Identify which cell holds the provided text, then report its [X, Y] central coordinate. 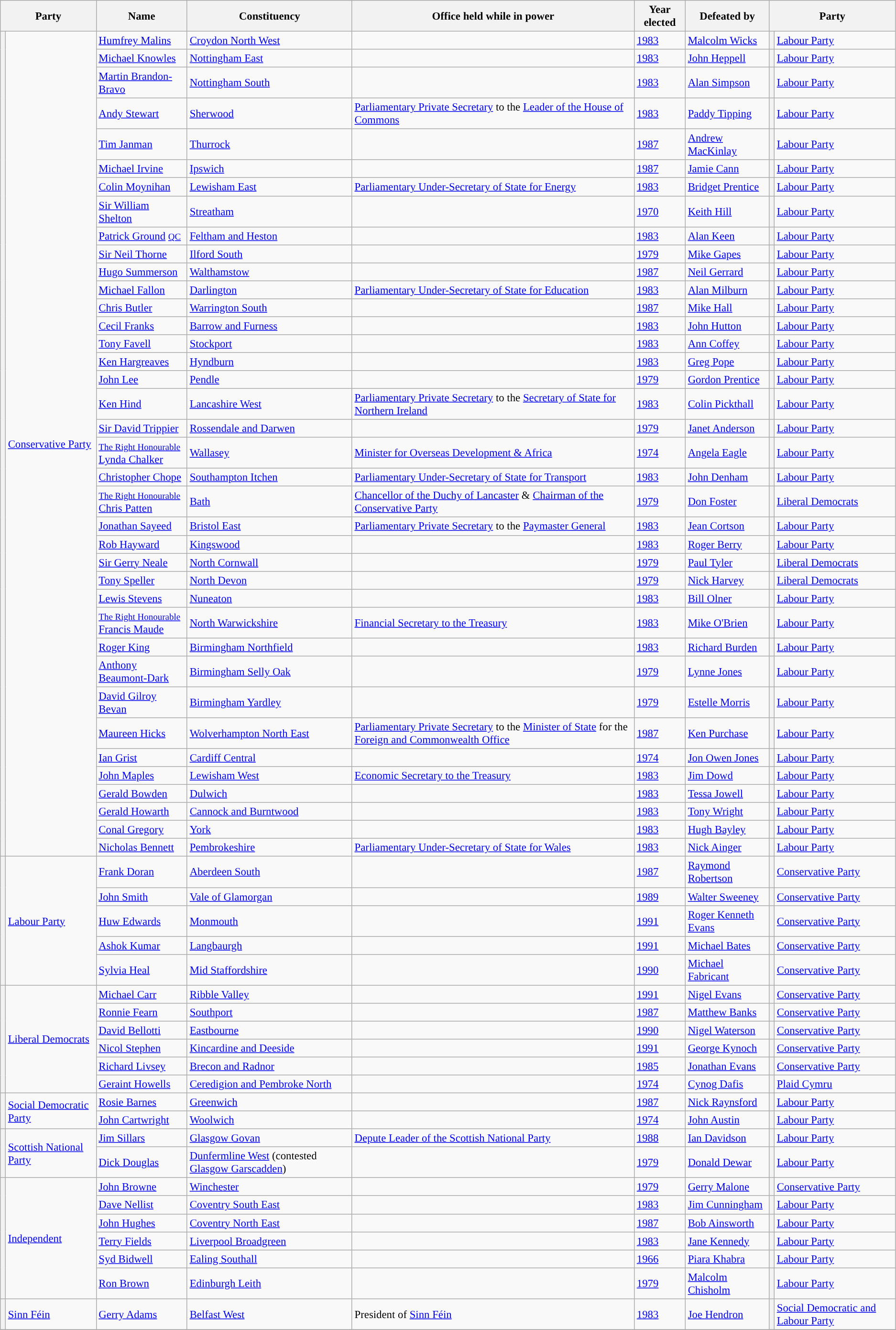
Lewisham East [270, 187]
Colin Moynihan [142, 187]
Richard Livsey [142, 1066]
Brecon and Radnor [270, 1066]
Don Foster [727, 502]
Birmingham Selly Oak [270, 671]
John Cartwright [142, 1120]
Syd Bidwell [142, 1259]
John Denham [727, 477]
Nick Ainger [727, 848]
Walter Sweeney [727, 897]
George Kynoch [727, 1048]
Dunfermline West (contested Glasgow Garscadden) [270, 1162]
Joe Hendron [727, 1314]
Chris Butler [142, 308]
Chancellor of the Duchy of Lancaster & Chairman of the Conservative Party [493, 502]
John Maples [142, 776]
Langbaurgh [270, 945]
Jean Cortson [727, 527]
Parliamentary Under-Secretary of State for Education [493, 290]
Name [142, 16]
Bob Ainsworth [727, 1223]
Tony Wright [727, 812]
Thurrock [270, 144]
Ken Hind [142, 405]
Nuneaton [270, 598]
Andy Stewart [142, 114]
Malcolm Wicks [727, 41]
Belfast West [270, 1314]
Plaid Cymru [835, 1084]
Sir William Shelton [142, 211]
1970 [660, 211]
Lewis Stevens [142, 598]
Croydon North West [270, 41]
Patrick Ground QC [142, 236]
Bath [270, 502]
Michael Bates [727, 945]
Constituency [270, 16]
Bill Olner [727, 598]
Anthony Beaumont-Dark [142, 671]
Matthew Banks [727, 1012]
Parliamentary Private Secretary to the Paymaster General [493, 527]
Frank Doran [142, 872]
Andrew MacKinlay [727, 144]
North Devon [270, 580]
Lewisham West [270, 776]
Barrow and Furness [270, 326]
Ken Purchase [727, 734]
Tim Janman [142, 144]
Sir Neil Thorne [142, 254]
Geraint Howells [142, 1084]
Donald Dewar [727, 1162]
Wolverhampton North East [270, 734]
Coventry South East [270, 1205]
Jon Owen Jones [727, 758]
Tessa Jowell [727, 794]
Cecil Franks [142, 326]
Hugo Summerson [142, 272]
Coventry North East [270, 1223]
Parliamentary Under-Secretary of State for Energy [493, 187]
Jonathan Evans [727, 1066]
Kincardine and Deeside [270, 1048]
Nigel Waterson [727, 1030]
Gerry Malone [727, 1187]
Michael Carr [142, 994]
Jim Cunningham [727, 1205]
Malcolm Chisholm [727, 1284]
Ann Coffey [727, 344]
Parliamentary Private Secretary to the Secretary of State for Northern Ireland [493, 405]
York [270, 830]
Michael Fabricant [727, 970]
Roger Kenneth Evans [727, 921]
Sylvia Heal [142, 970]
Parliamentary Under-Secretary of State for Wales [493, 848]
Jonathan Sayeed [142, 527]
Ribble Valley [270, 994]
John Hutton [727, 326]
Year elected [660, 16]
Liverpool Broadgreen [270, 1241]
Defeated by [727, 16]
Richard Burden [727, 647]
Mid Staffordshire [270, 970]
Roger King [142, 647]
Darlington [270, 290]
Financial Secretary to the Treasury [493, 623]
Southampton Itchen [270, 477]
Cardiff Central [270, 758]
Depute Leader of the Scottish National Party [493, 1138]
Nottingham South [270, 83]
Humfrey Malins [142, 41]
Jim Dowd [727, 776]
Birmingham Yardley [270, 702]
Sinn Féin [51, 1314]
Eastbourne [270, 1030]
Woolwich [270, 1120]
John Hughes [142, 1223]
Sir Gerry Neale [142, 562]
Monmouth [270, 921]
Janet Anderson [727, 429]
Lancashire West [270, 405]
1966 [660, 1259]
Gordon Prentice [727, 380]
Edinburgh Leith [270, 1284]
Dulwich [270, 794]
Bridget Prentice [727, 187]
Gerry Adams [142, 1314]
Nick Harvey [727, 580]
Scottish National Party [51, 1154]
Christopher Chope [142, 477]
Tony Favell [142, 344]
Paul Tyler [727, 562]
Greenwich [270, 1102]
Ian Davidson [727, 1138]
Terry Fields [142, 1241]
Neil Gerrard [727, 272]
1988 [660, 1138]
Office held while in power [493, 16]
Economic Secretary to the Treasury [493, 776]
Pendle [270, 380]
Michael Fallon [142, 290]
David Gilroy Bevan [142, 702]
Gerald Howarth [142, 812]
John Smith [142, 897]
Wallasey [270, 453]
Sir David Trippier [142, 429]
David Bellotti [142, 1030]
Hyndburn [270, 362]
Warrington South [270, 308]
Aberdeen South [270, 872]
Cannock and Burntwood [270, 812]
Streatham [270, 211]
Social Democratic Party [51, 1111]
North Warwickshire [270, 623]
Ceredigion and Pembroke North [270, 1084]
Ron Brown [142, 1284]
North Cornwall [270, 562]
Gerald Bowden [142, 794]
Estelle Morris [727, 702]
Raymond Robertson [727, 872]
Huw Edwards [142, 921]
Nick Raynsford [727, 1102]
Roger Berry [727, 544]
Ashok Kumar [142, 945]
Greg Pope [727, 362]
Ealing Southall [270, 1259]
Lynne Jones [727, 671]
Rosie Barnes [142, 1102]
The Right Honourable Chris Patten [142, 502]
Ken Hargreaves [142, 362]
Ipswich [270, 169]
Pembrokeshire [270, 848]
Minister for Overseas Development & Africa [493, 453]
1989 [660, 897]
The Right Honourable Francis Maude [142, 623]
Rossendale and Darwen [270, 429]
Ian Grist [142, 758]
Parliamentary Private Secretary to the Minister of State for the Foreign and Commonwealth Office [493, 734]
President of Sinn Féin [493, 1314]
Keith Hill [727, 211]
Nicholas Bennett [142, 848]
Hugh Bayley [727, 830]
Feltham and Heston [270, 236]
Independent [51, 1239]
Birmingham Northfield [270, 647]
Winchester [270, 1187]
Nicol Stephen [142, 1048]
Rob Hayward [142, 544]
1985 [660, 1066]
Colin Pickthall [727, 405]
Conal Gregory [142, 830]
The Right Honourable Lynda Chalker [142, 453]
Alan Milburn [727, 290]
Cynog Dafis [727, 1084]
Mike Hall [727, 308]
Piara Khabra [727, 1259]
Martin Brandon-Bravo [142, 83]
Maureen Hicks [142, 734]
Sherwood [270, 114]
Dick Douglas [142, 1162]
Glasgow Govan [270, 1138]
Jim Sillars [142, 1138]
Vale of Glamorgan [270, 897]
Michael Knowles [142, 58]
John Browne [142, 1187]
John Austin [727, 1120]
John Lee [142, 380]
Social Democratic and Labour Party [835, 1314]
Alan Simpson [727, 83]
Tony Speller [142, 580]
Ronnie Fearn [142, 1012]
John Heppell [727, 58]
Kingswood [270, 544]
Michael Irvine [142, 169]
Dave Nellist [142, 1205]
Angela Eagle [727, 453]
Southport [270, 1012]
Nottingham East [270, 58]
Ilford South [270, 254]
Parliamentary Under-Secretary of State for Transport [493, 477]
Nigel Evans [727, 994]
Mike O'Brien [727, 623]
Walthamstow [270, 272]
Parliamentary Private Secretary to the Leader of the House of Commons [493, 114]
Stockport [270, 344]
Alan Keen [727, 236]
Mike Gapes [727, 254]
Paddy Tipping [727, 114]
Jamie Cann [727, 169]
Bristol East [270, 527]
Jane Kennedy [727, 1241]
